From the cell containing the given text, extract its center point as (X, Y) coordinate. 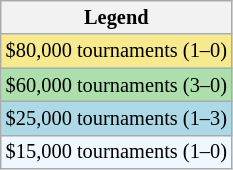
$80,000 tournaments (1–0) (116, 51)
$60,000 tournaments (3–0) (116, 85)
$25,000 tournaments (1–3) (116, 118)
$15,000 tournaments (1–0) (116, 152)
Legend (116, 17)
